From the cell containing the given text, extract its center point as [x, y] coordinate. 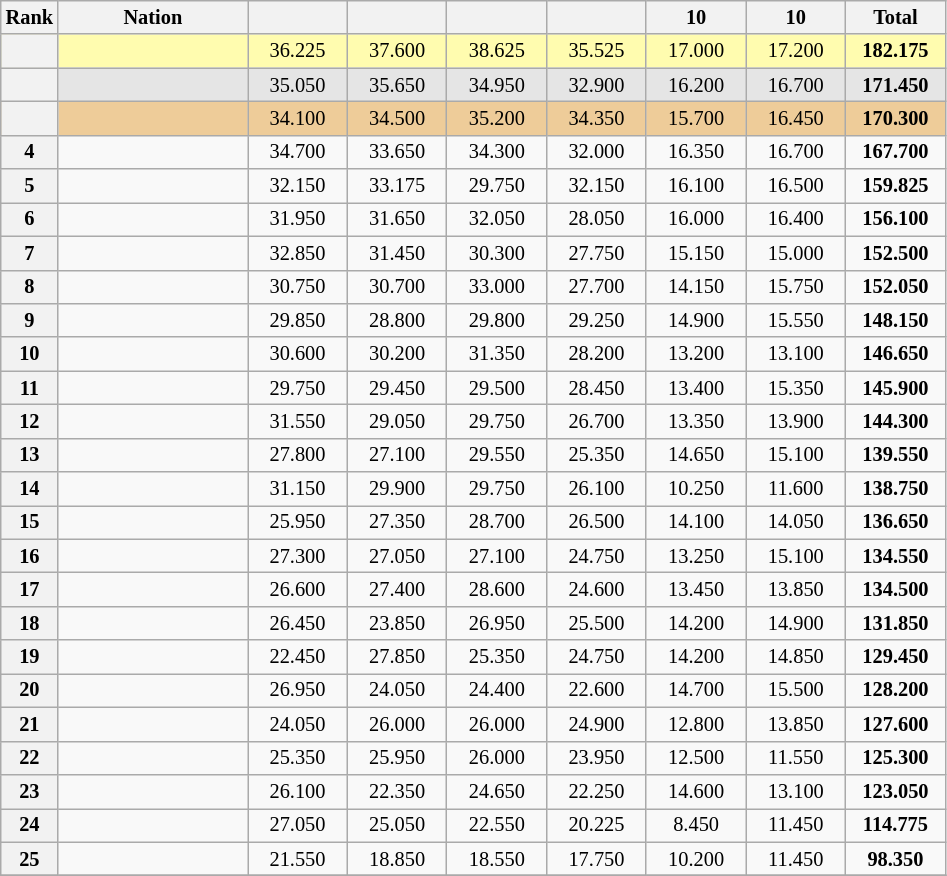
35.050 [298, 85]
12 [30, 421]
32.900 [597, 85]
13.350 [696, 421]
34.350 [597, 118]
26.700 [597, 421]
23.850 [397, 623]
98.350 [896, 859]
25 [30, 859]
29.250 [597, 320]
13.450 [696, 589]
24 [30, 825]
148.150 [896, 320]
123.050 [896, 791]
20 [30, 690]
28.450 [597, 388]
24.400 [497, 690]
29.500 [497, 388]
14.150 [696, 287]
16.000 [696, 219]
26.450 [298, 623]
27.350 [397, 522]
16.200 [696, 85]
28.600 [497, 589]
13 [30, 455]
14.100 [696, 522]
38.625 [497, 51]
Total [896, 17]
13.400 [696, 388]
35.200 [497, 118]
127.600 [896, 724]
15.500 [796, 690]
14.850 [796, 657]
15.550 [796, 320]
29.050 [397, 421]
31.550 [298, 421]
6 [30, 219]
33.650 [397, 152]
11 [30, 388]
4 [30, 152]
144.300 [896, 421]
26.600 [298, 589]
23.950 [597, 758]
33.000 [497, 287]
13.200 [696, 354]
14.050 [796, 522]
32.850 [298, 253]
27.750 [597, 253]
19 [30, 657]
34.300 [497, 152]
21 [30, 724]
29.450 [397, 388]
27.300 [298, 556]
29.850 [298, 320]
145.900 [896, 388]
128.200 [896, 690]
152.500 [896, 253]
31.650 [397, 219]
171.450 [896, 85]
32.000 [597, 152]
33.175 [397, 186]
34.500 [397, 118]
31.350 [497, 354]
146.650 [896, 354]
31.450 [397, 253]
22.600 [597, 690]
30.600 [298, 354]
5 [30, 186]
15.750 [796, 287]
30.300 [497, 253]
131.850 [896, 623]
29.900 [397, 489]
22 [30, 758]
28.700 [497, 522]
13.250 [696, 556]
30.200 [397, 354]
14 [30, 489]
22.250 [597, 791]
35.525 [597, 51]
15.000 [796, 253]
14.700 [696, 690]
37.600 [397, 51]
30.700 [397, 287]
24.600 [597, 589]
14.650 [696, 455]
16.400 [796, 219]
23 [30, 791]
34.950 [497, 85]
36.225 [298, 51]
22.550 [497, 825]
129.450 [896, 657]
12.500 [696, 758]
31.150 [298, 489]
15.700 [696, 118]
28.050 [597, 219]
16.100 [696, 186]
16.450 [796, 118]
16.500 [796, 186]
134.500 [896, 589]
Nation [153, 17]
9 [30, 320]
24.900 [597, 724]
12.800 [696, 724]
114.775 [896, 825]
17.200 [796, 51]
170.300 [896, 118]
17 [30, 589]
11.550 [796, 758]
18 [30, 623]
27.800 [298, 455]
152.050 [896, 287]
29.800 [497, 320]
15.150 [696, 253]
7 [30, 253]
134.550 [896, 556]
27.700 [597, 287]
138.750 [896, 489]
156.100 [896, 219]
16.350 [696, 152]
159.825 [896, 186]
34.100 [298, 118]
125.300 [896, 758]
21.550 [298, 859]
8 [30, 287]
8.450 [696, 825]
14.600 [696, 791]
31.950 [298, 219]
20.225 [597, 825]
28.800 [397, 320]
167.700 [896, 152]
26.500 [597, 522]
30.750 [298, 287]
13.900 [796, 421]
182.175 [896, 51]
27.400 [397, 589]
136.650 [896, 522]
32.050 [497, 219]
25.050 [397, 825]
22.450 [298, 657]
15 [30, 522]
22.350 [397, 791]
29.550 [497, 455]
18.850 [397, 859]
11.600 [796, 489]
139.550 [896, 455]
16 [30, 556]
27.850 [397, 657]
17.000 [696, 51]
Rank [30, 17]
28.200 [597, 354]
18.550 [497, 859]
10.200 [696, 859]
35.650 [397, 85]
17.750 [597, 859]
34.700 [298, 152]
24.650 [497, 791]
25.500 [597, 623]
10.250 [696, 489]
15.350 [796, 388]
